Scan for the cell matching the given text and deliver its [X, Y] coordinate at center. 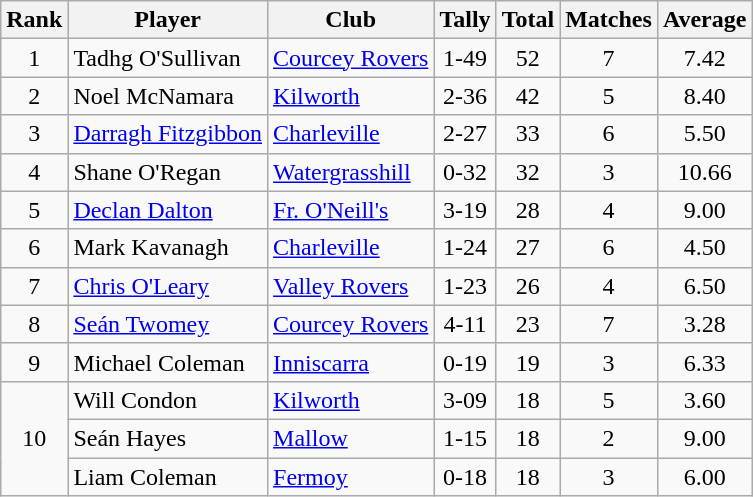
Will Condon [168, 400]
Player [168, 20]
10.66 [704, 172]
33 [528, 134]
Michael Coleman [168, 362]
Tally [465, 20]
3.60 [704, 400]
7.42 [704, 58]
4-11 [465, 324]
Total [528, 20]
Seán Hayes [168, 438]
23 [528, 324]
Fermoy [351, 477]
Valley Rovers [351, 286]
32 [528, 172]
8 [34, 324]
5.50 [704, 134]
Shane O'Regan [168, 172]
Rank [34, 20]
1-49 [465, 58]
Tadhg O'Sullivan [168, 58]
Noel McNamara [168, 96]
26 [528, 286]
42 [528, 96]
Mallow [351, 438]
Liam Coleman [168, 477]
0-32 [465, 172]
6.00 [704, 477]
Chris O'Leary [168, 286]
Darragh Fitzgibbon [168, 134]
2-27 [465, 134]
19 [528, 362]
Seán Twomey [168, 324]
0-19 [465, 362]
0-18 [465, 477]
27 [528, 248]
3-09 [465, 400]
Average [704, 20]
2-36 [465, 96]
Watergrasshill [351, 172]
6.50 [704, 286]
6.33 [704, 362]
1-24 [465, 248]
3-19 [465, 210]
8.40 [704, 96]
10 [34, 438]
1-23 [465, 286]
28 [528, 210]
Inniscarra [351, 362]
Club [351, 20]
3.28 [704, 324]
1 [34, 58]
Fr. O'Neill's [351, 210]
Mark Kavanagh [168, 248]
4.50 [704, 248]
Declan Dalton [168, 210]
1-15 [465, 438]
9 [34, 362]
Matches [609, 20]
52 [528, 58]
